Return [x, y] of the center of cell containing provided text 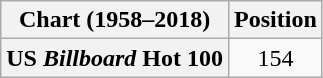
Position [276, 20]
Chart (1958–2018) [115, 20]
154 [276, 58]
US Billboard Hot 100 [115, 58]
